Scan for the cell matching the given text and deliver its [X, Y] coordinate at center. 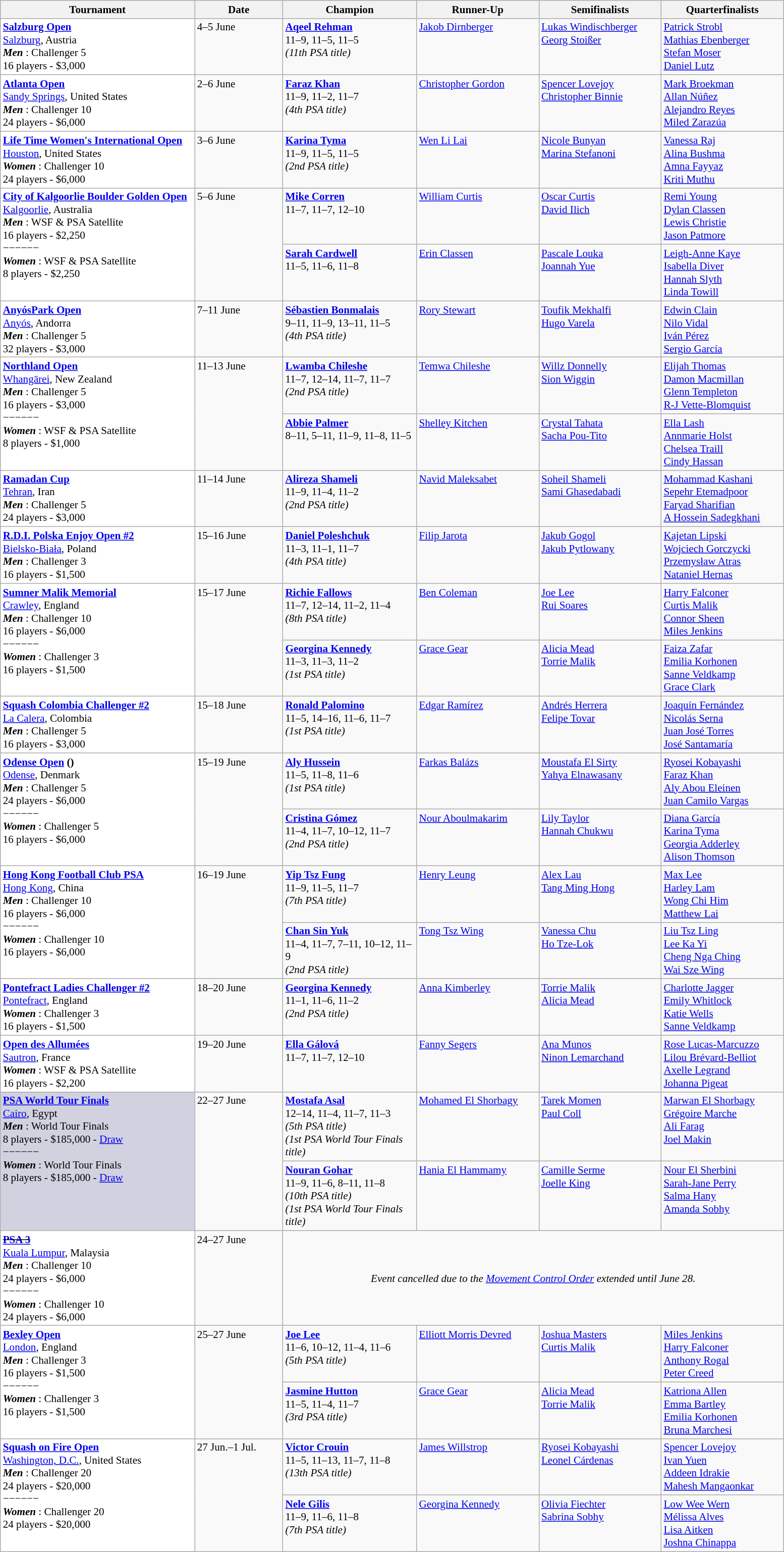
Ramadan Cup Tehran, Iran Men : Challenger 524 players - $3,000 [98, 499]
11–14 June [239, 499]
Squash Colombia Challenger #2 La Calera, Colombia Men : Challenger 516 players - $3,000 [98, 725]
Hania El Hammamy [478, 1196]
Georgina Kennedy11–1, 11–6, 11–2(2nd PSA title) [350, 1007]
Joe Lee11–6, 10–12, 11–4, 11–6(5th PSA title) [350, 1354]
Victor Crouin11–5, 11–13, 11–7, 11–8(13th PSA title) [350, 1467]
Torrie Malik Alicia Mead [600, 1007]
Ben Coleman [478, 612]
Open des Allumées Sautron, France Women : WSF & PSA Satellite16 players - $2,200 [98, 1063]
Kajetan Lipski Wojciech Gorczycki Przemysław Atras Nataniel Hernas [722, 555]
Nour El Sherbini Sarah-Jane Perry Salma Hany Amanda Sobhy [722, 1196]
Shelley Kitchen [478, 442]
18–20 June [239, 1007]
Charlotte Jagger Emily Whitlock Katie Wells Sanne Veldkamp [722, 1007]
Jakub Gogol Jakub Pytlowany [600, 555]
Joe Lee Rui Soares [600, 612]
Joaquín Fernández Nicolás Serna Juan José Torres José Santamaría [722, 725]
Pascale Louka Joannah Yue [600, 273]
Hong Kong Football Club PSA Hong Kong, China Men : Challenger 1016 players - $6,000−−−−−− Women : Challenger 1016 players - $6,000 [98, 922]
Miles Jenkins Harry Falconer Anthony Rogal Peter Creed [722, 1354]
Farkas Balázs [478, 781]
Northland Open Whangārei, New Zealand Men : Challenger 516 players - $3,000−−−−−− Women : WSF & PSA Satellite8 players - $1,000 [98, 414]
3–6 June [239, 159]
Tong Tsz Wing [478, 950]
Rose Lucas-Marcuzzo Lilou Brévard-Belliot Axelle Legrand Johanna Pigeat [722, 1063]
Liu Tsz Ling Lee Ka Yi Cheng Nga Ching Wai Sze Wing [722, 950]
James Willstrop [478, 1467]
Faiza Zafar Emilia Korhonen Sanne Veldkamp Grace Clark [722, 668]
Life Time Women's International Open Houston, United States Women : Challenger 1024 players - $6,000 [98, 159]
Faraz Khan11–9, 11–2, 11–7(4th PSA title) [350, 103]
Soheil Shameli Sami Ghasedabadi [600, 499]
Cristina Gómez11–4, 11–7, 10–12, 11–7(2nd PSA title) [350, 837]
Sarah Cardwell11–5, 11–6, 11–8 [350, 273]
Ronald Palomino11–5, 14–16, 11–6, 11–7(1st PSA title) [350, 725]
Vanessa Raj Alina Bushma Amna Fayyaz Kriti Muthu [722, 159]
24–27 June [239, 1278]
Squash on Fire Open Washington, D.C., United States Men : Challenger 2024 players - $20,000−−−−−− Women : Challenger 2024 players - $20,000 [98, 1495]
Katriona Allen Emma Bartley Emilia Korhonen Bruna Marchesi [722, 1410]
Odense Open () Odense, Denmark Men : Challenger 524 players - $6,000−−−−−− Women : Challenger 516 players - $6,000 [98, 809]
Georgina Kennedy [478, 1523]
Tournament [98, 9]
Andrés Herrera Felipe Tovar [600, 725]
Henry Leung [478, 894]
19–20 June [239, 1063]
Diana García Karina Tyma Georgia Adderley Alison Thomson [722, 837]
Chan Sin Yuk11–4, 11–7, 7–11, 10–12, 11–9(2nd PSA title) [350, 950]
Edgar Ramírez [478, 725]
Temwa Chileshe [478, 386]
Navid Maleksabet [478, 499]
Semifinalists [600, 9]
Mostafa Asal12–14, 11–4, 11–7, 11–3(5th PSA title)(1st PSA World Tour Finals title) [350, 1127]
2–6 June [239, 103]
4–5 June [239, 46]
Oscar Curtis David Ilich [600, 216]
R.D.I. Polska Enjoy Open #2 Bielsko-Biała, Poland Men : Challenger 316 players - $1,500 [98, 555]
Runner-Up [478, 9]
Alex Lau Tang Ming Hong [600, 894]
Nouran Gohar11–9, 11–6, 8–11, 11–8(10th PSA title)(1st PSA World Tour Finals title) [350, 1196]
Willz Donnelly Sion Wiggin [600, 386]
7–11 June [239, 329]
Elliott Morris Devred [478, 1354]
Sébastien Bonmalais9–11, 11–9, 13–11, 11–5(4th PSA title) [350, 329]
15–16 June [239, 555]
Ella Gálová11–7, 11–7, 12–10 [350, 1063]
Salzburg Open Salzburg, Austria Men : Challenger 516 players - $3,000 [98, 46]
27 Jun.–1 Jul. [239, 1495]
Ryosei Kobayashi Faraz Khan Aly Abou Eleinen Juan Camilo Vargas [722, 781]
16–19 June [239, 922]
Spencer Lovejoy Ivan Yuen Addeen Idrakie Mahesh Mangaonkar [722, 1467]
Lily Taylor Hannah Chukwu [600, 837]
Nour Aboulmakarim [478, 837]
22–27 June [239, 1161]
Jakob Dirnberger [478, 46]
Erin Classen [478, 273]
Tarek Momen Paul Coll [600, 1127]
Mike Corren11–7, 11–7, 12–10 [350, 216]
Lukas Windischberger Georg Stoißer [600, 46]
Nele Gilis11–9, 11–6, 11–8(7th PSA title) [350, 1523]
Bexley Open London, England Men : Challenger 316 players - $1,500−−−−−− Women : Challenger 316 players - $1,500 [98, 1382]
Lwamba Chileshe11–7, 12–14, 11–7, 11–7(2nd PSA title) [350, 386]
Anna Kimberley [478, 1007]
Fanny Segers [478, 1063]
Event cancelled due to the Movement Control Order extended until June 28. [533, 1278]
Crystal Tahata Sacha Pou-Tito [600, 442]
Mohammad Kashani Sepehr Etemadpoor Faryad Sharifian A Hossein Sadegkhani [722, 499]
Elijah Thomas Damon Macmillan Glenn Templeton R-J Vette-Blomquist [722, 386]
Joshua Masters Curtis Malik [600, 1354]
Moustafa El Sirty Yahya Elnawasany [600, 781]
5–6 June [239, 244]
Edwin Clain Nilo Vidal Iván Pérez Sergio García [722, 329]
Champion [350, 9]
Filip Jarota [478, 555]
Yip Tsz Fung11–9, 11–5, 11–7(7th PSA title) [350, 894]
Toufik Mekhalfi Hugo Varela [600, 329]
Leigh-Anne Kaye Isabella Diver Hannah Slyth Linda Towill [722, 273]
Abbie Palmer8–11, 5–11, 11–9, 11–8, 11–5 [350, 442]
Date [239, 9]
25–27 June [239, 1382]
15–19 June [239, 809]
Aly Hussein11–5, 11–8, 11–6(1st PSA title) [350, 781]
AnyósPark Open Anyós, Andorra Men : Challenger 532 players - $3,000 [98, 329]
William Curtis [478, 216]
Richie Fallows11–7, 12–14, 11–2, 11–4(8th PSA title) [350, 612]
Camille Serme Joelle King [600, 1196]
Wen Li Lai [478, 159]
Ella Lash Annmarie Holst Chelsea Traill Cindy Hassan [722, 442]
Remi Young Dylan Classen Lewis Christie Jason Patmore [722, 216]
Spencer Lovejoy Christopher Binnie [600, 103]
Nicole Bunyan Marina Stefanoni [600, 159]
Ana Munos Ninon Lemarchand [600, 1063]
Sumner Malik Memorial Crawley, England Men : Challenger 1016 players - $6,000−−−−−− Women : Challenger 316 players - $1,500 [98, 640]
Patrick Strobl Mathias Ebenberger Stefan Moser Daniel Lutz [722, 46]
PSA World Tour Finals Cairo, Egypt Men : World Tour Finals8 players - $185,000 - Draw−−−−−− Women : World Tour Finals8 players - $185,000 - Draw [98, 1161]
Karina Tyma11–9, 11–5, 11–5(2nd PSA title) [350, 159]
Pontefract Ladies Challenger #2 Pontefract, England Women : Challenger 316 players - $1,500 [98, 1007]
Max Lee Harley Lam Wong Chi Him Matthew Lai [722, 894]
Aqeel Rehman11–9, 11–5, 11–5(11th PSA title) [350, 46]
15–18 June [239, 725]
Christopher Gordon [478, 103]
11–13 June [239, 414]
Mark Broekman Allan Núñez Alejandro Reyes Miled Zarazúa [722, 103]
Mohamed El Shorbagy [478, 1127]
Low Wee Wern Mélissa Alves Lisa Aitken Joshna Chinappa [722, 1523]
Quarterfinalists [722, 9]
15–17 June [239, 640]
Harry Falconer Curtis Malik Connor Sheen Miles Jenkins [722, 612]
Alireza Shameli11–9, 11–4, 11–2(2nd PSA title) [350, 499]
Jasmine Hutton11–5, 11–4, 11–7(3rd PSA title) [350, 1410]
Georgina Kennedy11–3, 11–3, 11–2(1st PSA title) [350, 668]
Vanessa Chu Ho Tze-Lok [600, 950]
Marwan El Shorbagy Grégoire Marche Ali Farag Joel Makin [722, 1127]
PSA 3 Kuala Lumpur, Malaysia Men : Challenger 1024 players - $6,000−−−−−− Women : Challenger 1024 players - $6,000 [98, 1278]
Olivia Fiechter Sabrina Sobhy [600, 1523]
Daniel Poleshchuk11–3, 11–1, 11–7(4th PSA title) [350, 555]
Ryosei Kobayashi Leonel Cárdenas [600, 1467]
Atlanta Open Sandy Springs, United States Men : Challenger 1024 players - $6,000 [98, 103]
Rory Stewart [478, 329]
